Pinpoint the cell where the given text exists, returning its (X, Y) midpoint coordinate. 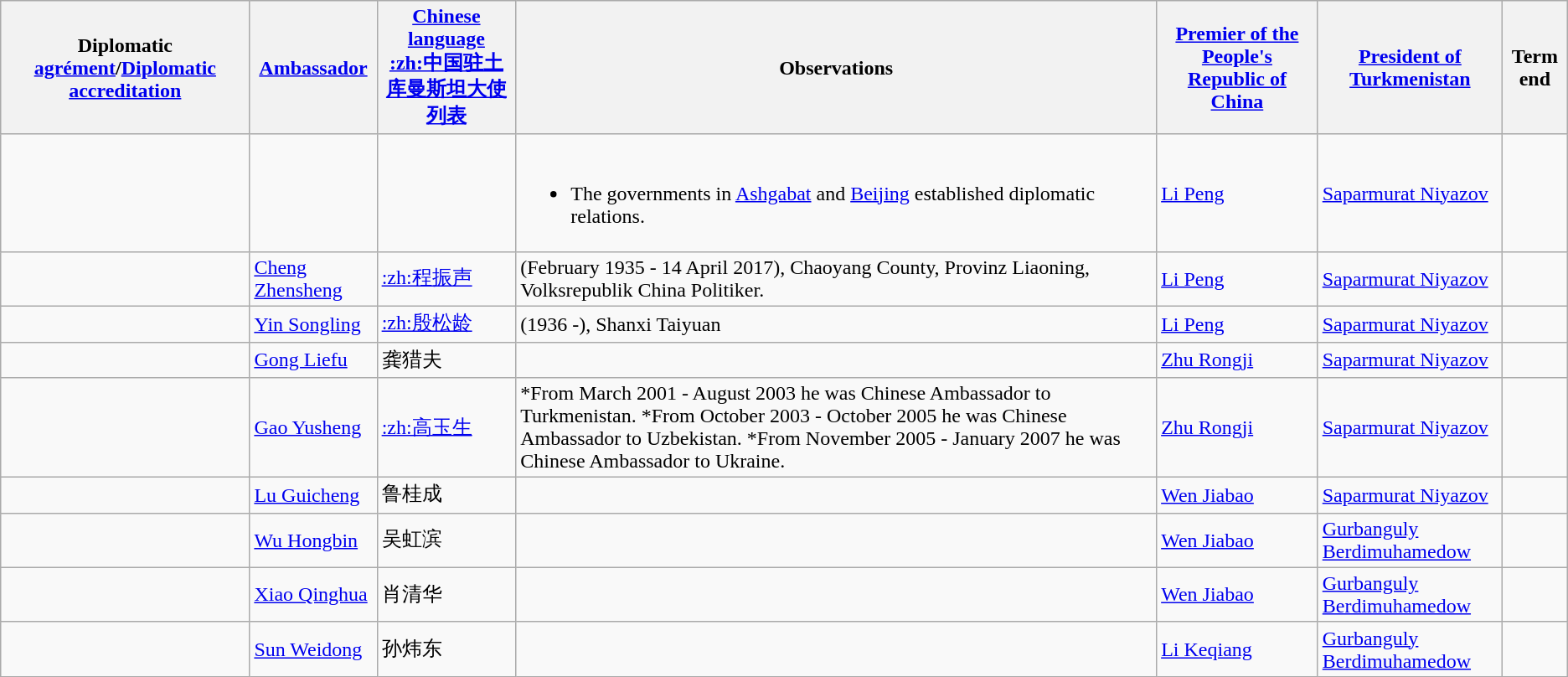
Wu Hongbin (313, 540)
Ambassador (313, 68)
Lu Guicheng (313, 496)
Cheng Zhensheng (313, 278)
:zh:殷松龄 (446, 323)
Xiao Qinghua (313, 595)
(February 1935 - 14 April 2017), Chaoyang County, Provinz Liaoning, Volksrepublik China Politiker. (836, 278)
Yin Songling (313, 323)
:zh:程振声 (446, 278)
Sun Weidong (313, 649)
吴虹滨 (446, 540)
Gao Yusheng (313, 427)
Chinese language:zh:中国驻土库曼斯坦大使列表 (446, 68)
President of Turkmenistan (1410, 68)
The governments in Ashgabat and Beijing established diplomatic relations. (836, 193)
Li Keqiang (1238, 649)
:zh:高玉生 (446, 427)
Term end (1535, 68)
(1936 -), Shanxi Taiyuan (836, 323)
Gong Liefu (313, 360)
肖清华 (446, 595)
Observations (836, 68)
龚猎夫 (446, 360)
Diplomatic agrément/Diplomatic accreditation (126, 68)
Premier of the People's Republic of China (1238, 68)
孙炜东 (446, 649)
鲁桂成 (446, 496)
